Extract the [x, y] coordinate from the center of the cell holding the provided text.  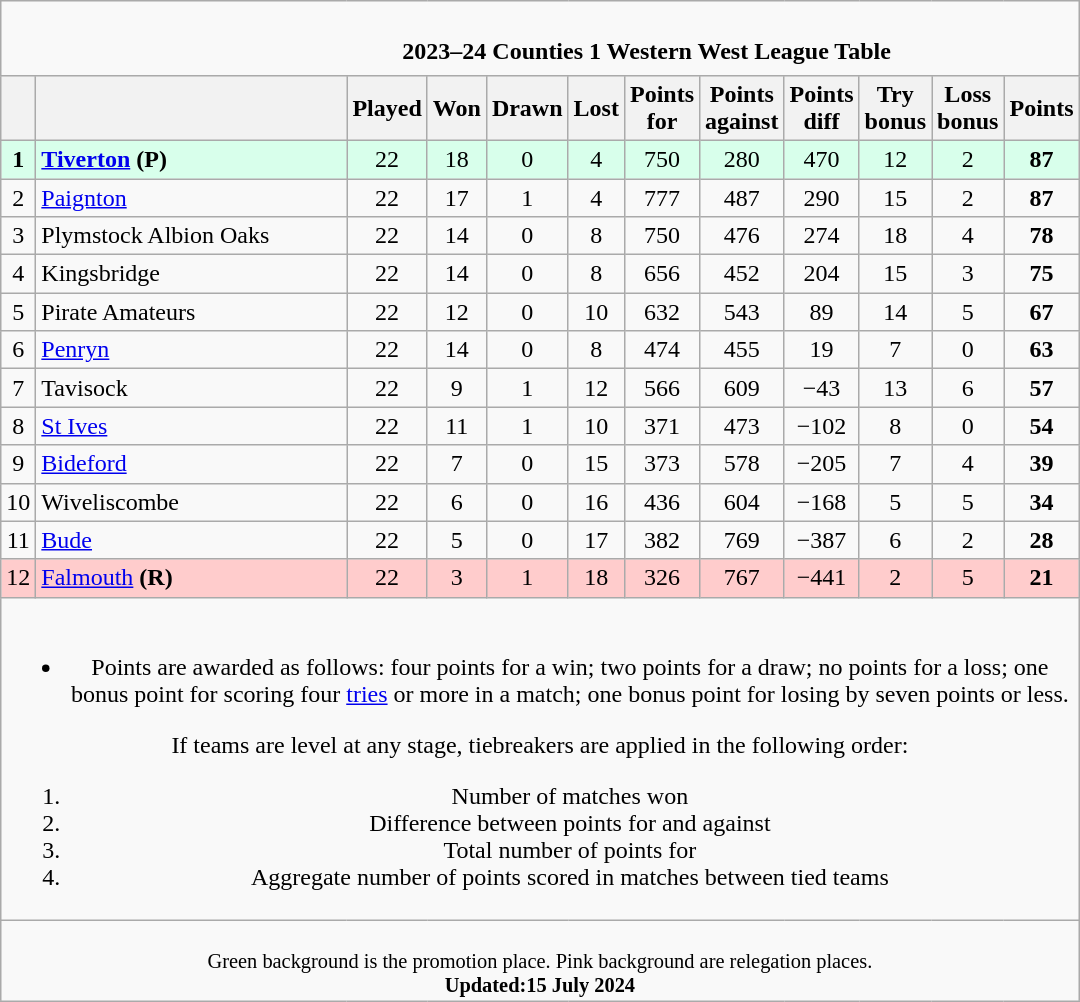
Points diff [822, 108]
16 [596, 502]
452 [742, 274]
54 [1042, 426]
21 [1042, 578]
609 [742, 388]
Paignton [192, 197]
Green background is the promotion place. Pink background are relegation places. Updated:15 July 2024 [540, 960]
13 [895, 388]
75 [1042, 274]
Points for [662, 108]
769 [742, 540]
566 [662, 388]
604 [742, 502]
382 [662, 540]
487 [742, 197]
28 [1042, 540]
Wiveliscombe [192, 502]
78 [1042, 236]
777 [662, 197]
204 [822, 274]
Pirate Amateurs [192, 312]
63 [1042, 350]
−168 [822, 502]
Points against [742, 108]
Penryn [192, 350]
Played [387, 108]
632 [662, 312]
−43 [822, 388]
371 [662, 426]
57 [1042, 388]
Try bonus [895, 108]
39 [1042, 464]
67 [1042, 312]
326 [662, 578]
Plymstock Albion Oaks [192, 236]
290 [822, 197]
Points [1042, 108]
−102 [822, 426]
Bideford [192, 464]
274 [822, 236]
455 [742, 350]
Kingsbridge [192, 274]
−441 [822, 578]
Falmouth (R) [192, 578]
656 [662, 274]
89 [822, 312]
767 [742, 578]
578 [742, 464]
Tiverton (P) [192, 159]
−387 [822, 540]
Tavisock [192, 388]
19 [822, 350]
474 [662, 350]
476 [742, 236]
34 [1042, 502]
280 [742, 159]
Bude [192, 540]
436 [662, 502]
St Ives [192, 426]
543 [742, 312]
373 [662, 464]
Drawn [527, 108]
Loss bonus [968, 108]
−205 [822, 464]
473 [742, 426]
470 [822, 159]
Lost [596, 108]
Won [456, 108]
